For the text-containing cell, return its midpoint in (x, y) coordinate format. 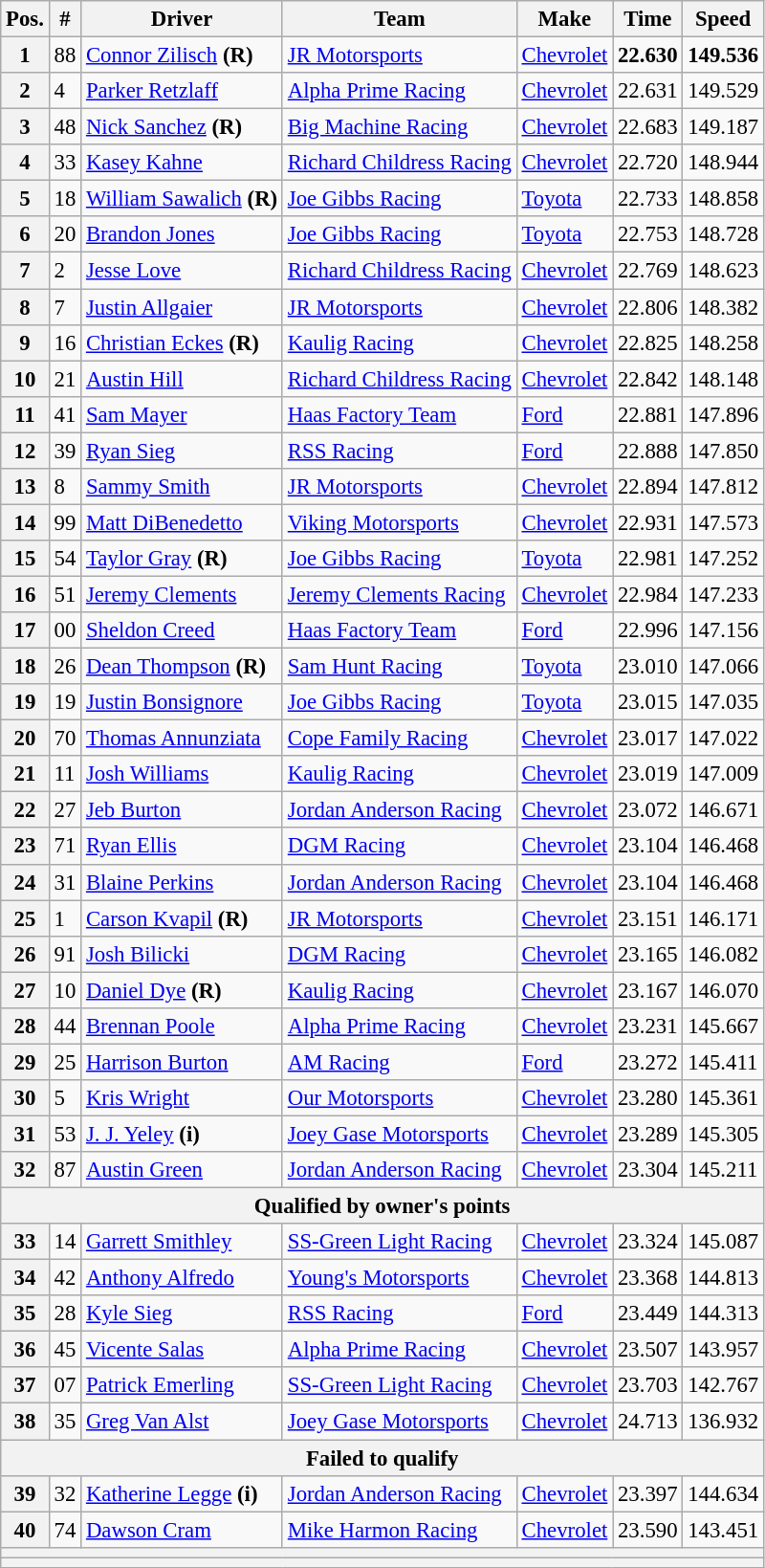
22.984 (648, 594)
99 (65, 522)
146.171 (723, 918)
23.507 (648, 1350)
6 (25, 234)
Big Machine Racing (400, 127)
AM Racing (400, 1062)
Ryan Ellis (182, 847)
Daniel Dye (R) (182, 990)
146.082 (723, 954)
147.156 (723, 630)
Kyle Sieg (182, 1314)
23.165 (648, 954)
147.233 (723, 594)
Ryan Sieg (182, 451)
54 (65, 559)
Driver (182, 19)
23.072 (648, 810)
147.252 (723, 559)
51 (65, 594)
12 (25, 451)
# (65, 19)
142.767 (723, 1386)
Kasey Kahne (182, 163)
Failed to qualify (382, 1458)
37 (25, 1386)
149.187 (723, 127)
147.009 (723, 774)
Viking Motorsports (400, 522)
Team (400, 19)
148.258 (723, 342)
Carson Kvapil (R) (182, 918)
87 (65, 1170)
Austin Green (182, 1170)
Dawson Cram (182, 1530)
148.728 (723, 234)
148.382 (723, 307)
23.304 (648, 1170)
07 (65, 1386)
23.017 (648, 739)
Christian Eckes (R) (182, 342)
Time (648, 19)
22.894 (648, 487)
147.896 (723, 414)
Parker Retzlaff (182, 91)
148.623 (723, 271)
00 (65, 630)
17 (25, 630)
22.720 (648, 163)
48 (65, 127)
23.324 (648, 1242)
22 (25, 810)
Sam Hunt Racing (400, 667)
145.411 (723, 1062)
36 (25, 1350)
Justin Bonsignore (182, 702)
24.713 (648, 1422)
3 (25, 127)
Josh Bilicki (182, 954)
23.231 (648, 1027)
23.703 (648, 1386)
149.529 (723, 91)
Sammy Smith (182, 487)
Brennan Poole (182, 1027)
23.151 (648, 918)
147.850 (723, 451)
Cope Family Racing (400, 739)
15 (25, 559)
Make (564, 19)
22.753 (648, 234)
Our Motorsports (400, 1098)
22.888 (648, 451)
70 (65, 739)
23.289 (648, 1134)
22.881 (648, 414)
53 (65, 1134)
Dean Thompson (R) (182, 667)
William Sawalich (R) (182, 199)
9 (25, 342)
22.996 (648, 630)
144.634 (723, 1493)
Matt DiBenedetto (182, 522)
Jeremy Clements Racing (400, 594)
Jesse Love (182, 271)
23.010 (648, 667)
136.932 (723, 1422)
23.449 (648, 1314)
146.671 (723, 810)
144.313 (723, 1314)
22.825 (648, 342)
22.631 (648, 91)
147.812 (723, 487)
145.361 (723, 1098)
38 (25, 1422)
22.769 (648, 271)
Greg Van Alst (182, 1422)
146.070 (723, 990)
Pos. (25, 19)
145.211 (723, 1170)
145.087 (723, 1242)
23.015 (648, 702)
40 (25, 1530)
23.167 (648, 990)
23.272 (648, 1062)
143.451 (723, 1530)
23.019 (648, 774)
Young's Motorsports (400, 1278)
88 (65, 55)
22.630 (648, 55)
Qualified by owner's points (382, 1206)
71 (65, 847)
Austin Hill (182, 379)
23.368 (648, 1278)
Jeb Burton (182, 810)
41 (65, 414)
24 (25, 882)
Justin Allgaier (182, 307)
29 (25, 1062)
34 (25, 1278)
Vicente Salas (182, 1350)
148.858 (723, 199)
45 (65, 1350)
144.813 (723, 1278)
Brandon Jones (182, 234)
Connor Zilisch (R) (182, 55)
Josh Williams (182, 774)
145.305 (723, 1134)
23 (25, 847)
145.667 (723, 1027)
143.957 (723, 1350)
Thomas Annunziata (182, 739)
Garrett Smithley (182, 1242)
22.931 (648, 522)
Kris Wright (182, 1098)
22.842 (648, 379)
23.280 (648, 1098)
22.733 (648, 199)
Speed (723, 19)
23.590 (648, 1530)
91 (65, 954)
30 (25, 1098)
147.035 (723, 702)
22.806 (648, 307)
Katherine Legge (i) (182, 1493)
74 (65, 1530)
Jeremy Clements (182, 594)
44 (65, 1027)
23.397 (648, 1493)
Patrick Emerling (182, 1386)
22.981 (648, 559)
149.536 (723, 55)
J. J. Yeley (i) (182, 1134)
Sam Mayer (182, 414)
Nick Sanchez (R) (182, 127)
147.022 (723, 739)
Blaine Perkins (182, 882)
147.573 (723, 522)
Sheldon Creed (182, 630)
Harrison Burton (182, 1062)
42 (65, 1278)
148.148 (723, 379)
Anthony Alfredo (182, 1278)
Taylor Gray (R) (182, 559)
22.683 (648, 127)
Mike Harmon Racing (400, 1530)
147.066 (723, 667)
13 (25, 487)
148.944 (723, 163)
